For the text-containing cell, return its midpoint in (X, Y) coordinate format. 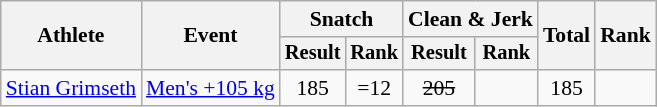
Event (210, 36)
Total (566, 36)
Snatch (342, 19)
205 (439, 88)
Athlete (71, 36)
Men's +105 kg (210, 88)
Stian Grimseth (71, 88)
=12 (374, 88)
Clean & Jerk (470, 19)
